Return the [x, y] coordinate for the center point of the cell that contains the specified text.  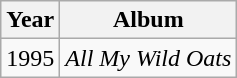
1995 [30, 58]
Album [148, 20]
All My Wild Oats [148, 58]
Year [30, 20]
